Provide the (x, y) coordinate of the cell's center where the given text is located.  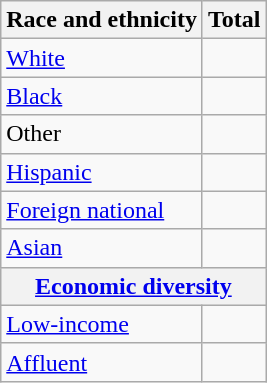
Affluent (102, 362)
Low-income (102, 324)
White (102, 58)
Economic diversity (134, 286)
Foreign national (102, 210)
Black (102, 96)
Asian (102, 248)
Hispanic (102, 172)
Total (234, 20)
Other (102, 134)
Race and ethnicity (102, 20)
